Provide the [x, y] coordinate of the cell's center where the given text is located.  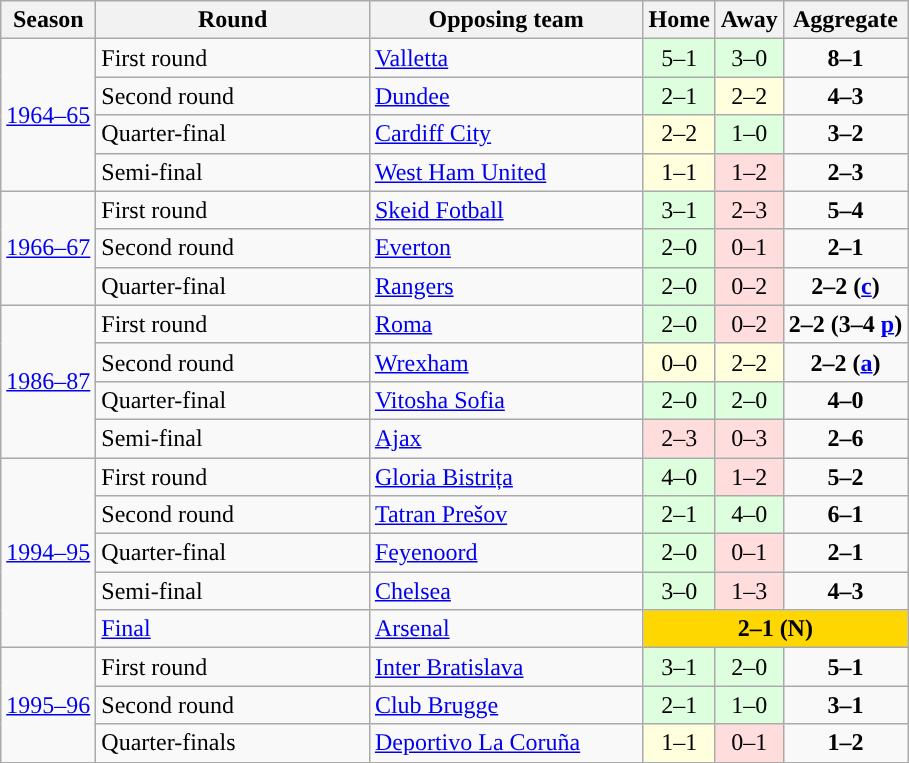
2–1 (N) [776, 629]
Away [749, 20]
6–1 [845, 515]
Wrexham [506, 362]
2–2 (a) [845, 362]
2–2 (3–4 p) [845, 324]
Round [233, 20]
Vitosha Sofia [506, 400]
Chelsea [506, 591]
1995–96 [48, 705]
Ajax [506, 438]
1964–65 [48, 115]
Club Brugge [506, 705]
8–1 [845, 58]
1986–87 [48, 381]
Deportivo La Coruña [506, 743]
1966–67 [48, 248]
0–0 [679, 362]
Final [233, 629]
Tatran Prešov [506, 515]
Quarter-finals [233, 743]
1994–95 [48, 553]
Aggregate [845, 20]
1–3 [749, 591]
Opposing team [506, 20]
Arsenal [506, 629]
Everton [506, 248]
Cardiff City [506, 134]
2–6 [845, 438]
Feyenoord [506, 553]
5–2 [845, 477]
Gloria Bistrița [506, 477]
Season [48, 20]
West Ham United [506, 172]
Valletta [506, 58]
Roma [506, 324]
Rangers [506, 286]
Inter Bratislava [506, 667]
3–2 [845, 134]
Dundee [506, 96]
5–4 [845, 210]
0–3 [749, 438]
Home [679, 20]
2–2 (c) [845, 286]
Skeid Fotball [506, 210]
